Capture the cell that displays the provided text and extract its [x, y] central coordinate. 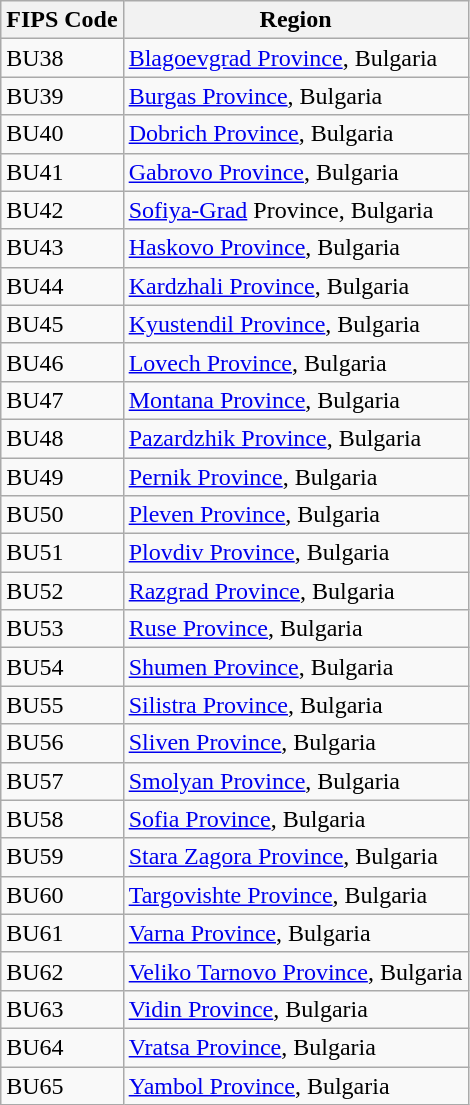
Sliven Province, Bulgaria [296, 743]
Montana Province, Bulgaria [296, 400]
Plovdiv Province, Bulgaria [296, 553]
Region [296, 20]
Blagoevgrad Province, Bulgaria [296, 58]
BU64 [62, 1047]
BU39 [62, 96]
Smolyan Province, Bulgaria [296, 781]
BU58 [62, 819]
Shumen Province, Bulgaria [296, 667]
Varna Province, Bulgaria [296, 933]
BU47 [62, 400]
Veliko Tarnovo Province, Bulgaria [296, 971]
BU65 [62, 1085]
Dobrich Province, Bulgaria [296, 134]
Targovishte Province, Bulgaria [296, 895]
BU57 [62, 781]
BU54 [62, 667]
BU60 [62, 895]
BU63 [62, 1009]
Sofia Province, Bulgaria [296, 819]
BU50 [62, 515]
Pazardzhik Province, Bulgaria [296, 438]
BU59 [62, 857]
Gabrovo Province, Bulgaria [296, 172]
FIPS Code [62, 20]
BU44 [62, 286]
Razgrad Province, Bulgaria [296, 591]
Pleven Province, Bulgaria [296, 515]
BU56 [62, 743]
Stara Zagora Province, Bulgaria [296, 857]
BU48 [62, 438]
BU43 [62, 248]
BU40 [62, 134]
BU53 [62, 629]
BU61 [62, 933]
Silistra Province, Bulgaria [296, 705]
BU45 [62, 324]
BU52 [62, 591]
Ruse Province, Bulgaria [296, 629]
Yambol Province, Bulgaria [296, 1085]
BU41 [62, 172]
Pernik Province, Bulgaria [296, 477]
BU38 [62, 58]
Vidin Province, Bulgaria [296, 1009]
Kardzhali Province, Bulgaria [296, 286]
Haskovo Province, Bulgaria [296, 248]
BU51 [62, 553]
Sofiya-Grad Province, Bulgaria [296, 210]
BU42 [62, 210]
Kyustendil Province, Bulgaria [296, 324]
Burgas Province, Bulgaria [296, 96]
BU49 [62, 477]
Lovech Province, Bulgaria [296, 362]
Vratsa Province, Bulgaria [296, 1047]
BU62 [62, 971]
BU46 [62, 362]
BU55 [62, 705]
